Determine the [X, Y] coordinate at the center of the cell enclosing the given text.  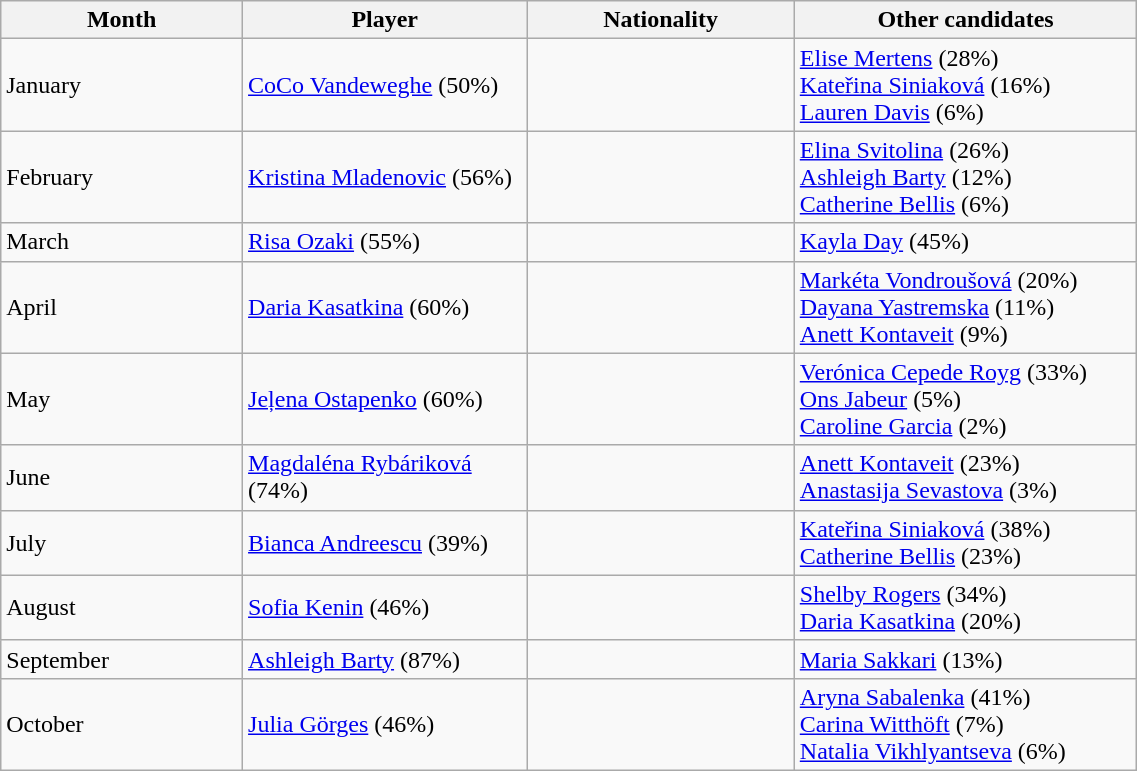
January [122, 85]
Risa Ozaki (55%) [385, 242]
Aryna Sabalenka (41%) Carina Witthöft (7%) Natalia Vikhlyantseva (6%) [966, 724]
Other candidates [966, 20]
Bianca Andreescu (39%) [385, 542]
Nationality [660, 20]
August [122, 608]
Kristina Mladenovic (56%) [385, 177]
May [122, 399]
Sofia Kenin (46%) [385, 608]
June [122, 478]
October [122, 724]
Jeļena Ostapenko (60%) [385, 399]
July [122, 542]
March [122, 242]
Julia Görges (46%) [385, 724]
Magdaléna Rybáriková (74%) [385, 478]
Markéta Vondroušová (20%) Dayana Yastremska (11%) Anett Kontaveit (9%) [966, 307]
Ashleigh Barty (87%) [385, 659]
April [122, 307]
Shelby Rogers (34%) Daria Kasatkina (20%) [966, 608]
February [122, 177]
September [122, 659]
Player [385, 20]
Elise Mertens (28%) Kateřina Siniaková (16%) Lauren Davis (6%) [966, 85]
Kateřina Siniaková (38%) Catherine Bellis (23%) [966, 542]
Verónica Cepede Royg (33%) Ons Jabeur (5%) Caroline Garcia (2%) [966, 399]
Daria Kasatkina (60%) [385, 307]
Maria Sakkari (13%) [966, 659]
Month [122, 20]
Elina Svitolina (26%) Ashleigh Barty (12%) Catherine Bellis (6%) [966, 177]
CoCo Vandeweghe (50%) [385, 85]
Anett Kontaveit (23%) Anastasija Sevastova (3%) [966, 478]
Kayla Day (45%) [966, 242]
